Extract the [x, y] coordinate from the center of the cell holding the provided text.  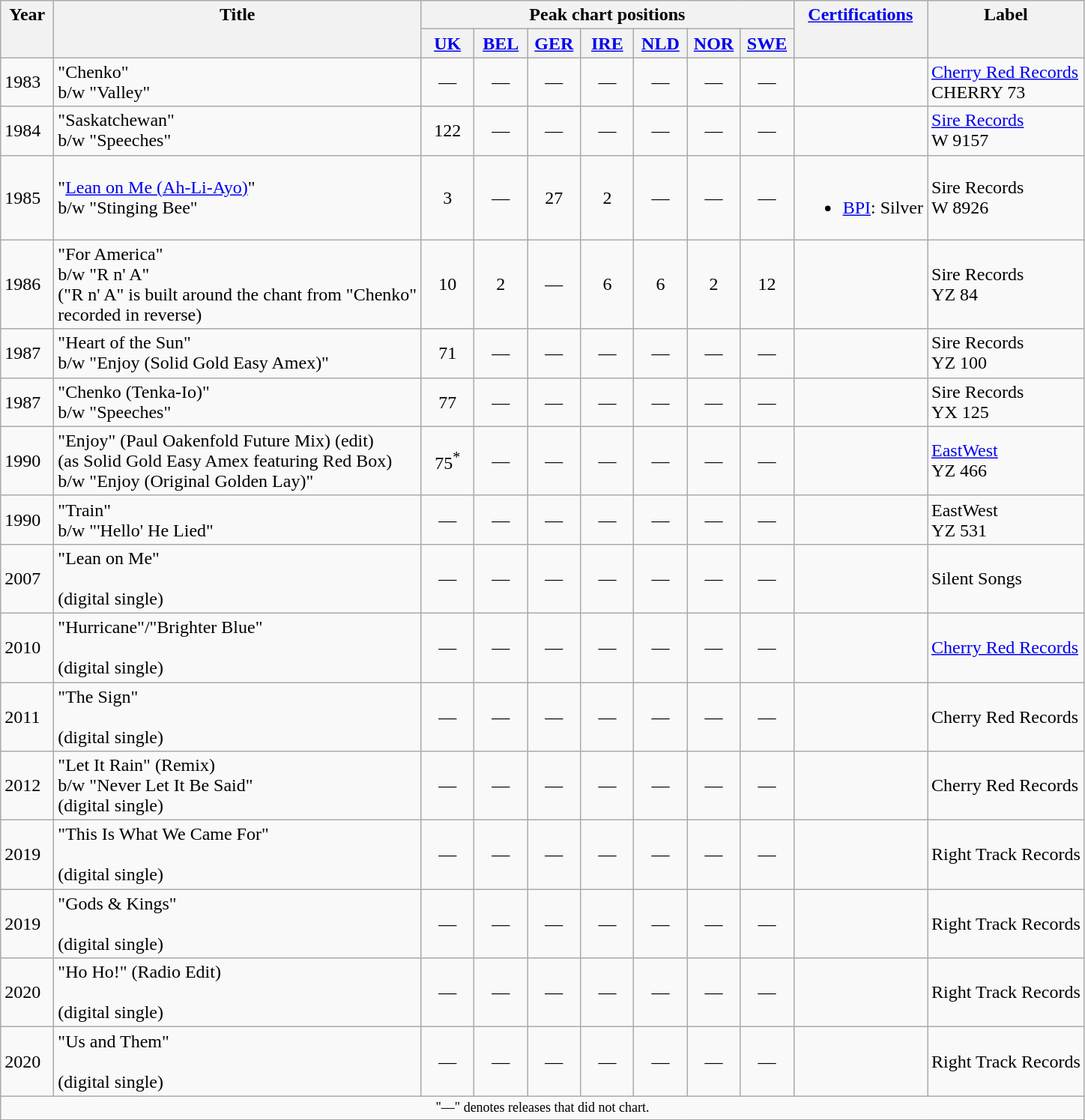
1984 [27, 130]
EastWestYZ 531 [1006, 520]
Peak chart positions [607, 15]
SWE [767, 43]
"Lean on Me"(digital single) [238, 578]
"Gods & Kings"(digital single) [238, 924]
"Heart of the Sun"b/w "Enjoy (Solid Gold Easy Amex)" [238, 354]
Sire RecordsYZ 84 [1006, 285]
"—" denotes releases that did not chart. [542, 1107]
"Let It Rain" (Remix)b/w "Never Let It Be Said" (digital single) [238, 786]
Silent Songs [1006, 578]
10 [448, 285]
122 [448, 130]
"Lean on Me (Ah-Li-Ayo)"b/w "Stinging Bee" [238, 198]
2007 [27, 578]
Sire RecordsW 8926 [1006, 198]
Sire RecordsYX 125 [1006, 402]
1985 [27, 198]
"Saskatchewan"b/w "Speeches" [238, 130]
IRE [607, 43]
UK [448, 43]
1983 [27, 82]
"Us and Them"(digital single) [238, 1062]
12 [767, 285]
2010 [27, 647]
"Train"b/w "'Hello' He Lied" [238, 520]
Sire RecordsW 9157 [1006, 130]
Sire RecordsYZ 100 [1006, 354]
NLD [661, 43]
75* [448, 461]
"Hurricane"/"Brighter Blue"(digital single) [238, 647]
GER [554, 43]
27 [554, 198]
2011 [27, 716]
Title [238, 29]
1986 [27, 285]
Year [27, 29]
"Enjoy" (Paul Oakenfold Future Mix) (edit)(as Solid Gold Easy Amex featuring Red Box) b/w "Enjoy (Original Golden Lay)" [238, 461]
Certifications [860, 29]
"For America"b/w "R n' A" ("R n' A" is built around the chant from "Chenko" recorded in reverse) [238, 285]
"Chenko (Tenka-Io)"b/w "Speeches" [238, 402]
71 [448, 354]
77 [448, 402]
Label [1006, 29]
"Chenko"b/w "Valley" [238, 82]
BPI: Silver [860, 198]
2012 [27, 786]
3 [448, 198]
"The Sign"(digital single) [238, 716]
"This Is What We Came For"(digital single) [238, 855]
"Ho Ho!" (Radio Edit)(digital single) [238, 993]
EastWestYZ 466 [1006, 461]
BEL [501, 43]
Cherry Red RecordsCHERRY 73 [1006, 82]
NOR [713, 43]
